Pinpoint the cell where the given text exists, returning its (x, y) midpoint coordinate. 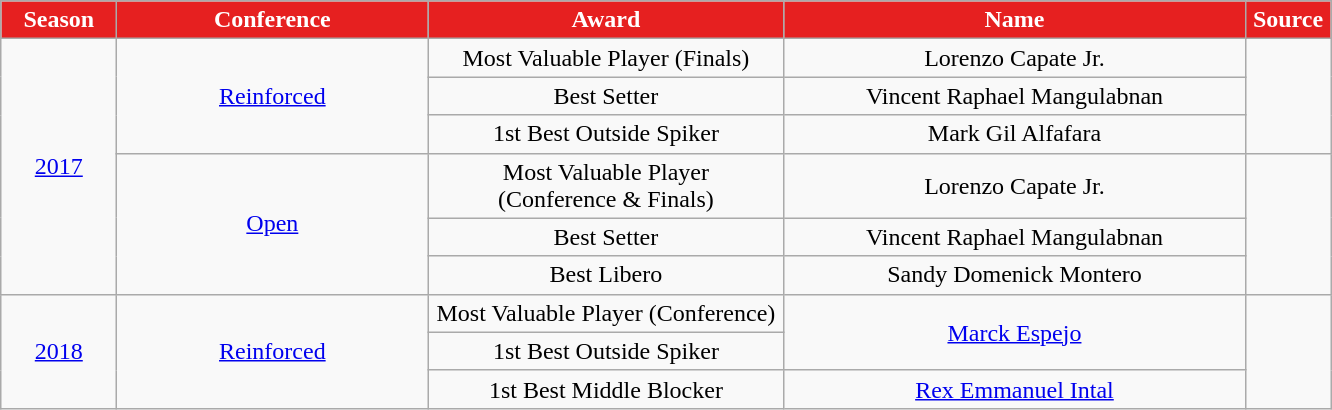
Award (606, 20)
Most Valuable Player (Conference) (606, 313)
Open (272, 224)
Marck Espejo (1014, 332)
Conference (272, 20)
Name (1014, 20)
Most Valuable Player (Finals) (606, 58)
Sandy Domenick Montero (1014, 275)
Season (59, 20)
Source (1288, 20)
Rex Emmanuel Intal (1014, 389)
Best Libero (606, 275)
1st Best Middle Blocker (606, 389)
Most Valuable Player (Conference & Finals) (606, 186)
2017 (59, 166)
2018 (59, 351)
Mark Gil Alfafara (1014, 134)
